Identify which cell holds the provided text, then report its [X, Y] central coordinate. 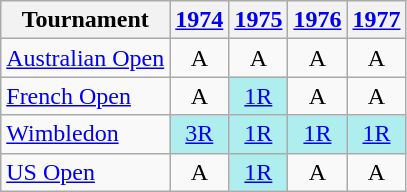
US Open [86, 172]
1977 [376, 20]
1975 [258, 20]
Wimbledon [86, 134]
1976 [318, 20]
3R [200, 134]
1974 [200, 20]
Tournament [86, 20]
Australian Open [86, 58]
French Open [86, 96]
